For the text-containing cell, return its midpoint in (X, Y) coordinate format. 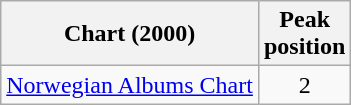
Norwegian Albums Chart (130, 85)
Chart (2000) (130, 34)
2 (304, 85)
Peakposition (304, 34)
